For the text-containing cell, return its midpoint in (x, y) coordinate format. 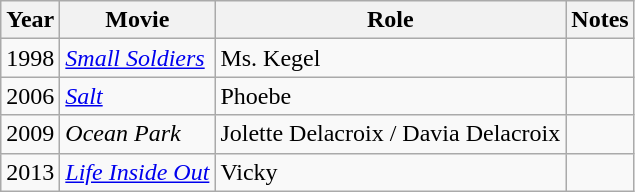
Life Inside Out (138, 172)
Notes (600, 20)
2006 (30, 96)
Role (390, 20)
Ms. Kegel (390, 58)
2013 (30, 172)
Ocean Park (138, 134)
2009 (30, 134)
Small Soldiers (138, 58)
Movie (138, 20)
Phoebe (390, 96)
1998 (30, 58)
Vicky (390, 172)
Salt (138, 96)
Year (30, 20)
Jolette Delacroix / Davia Delacroix (390, 134)
